Provide the [x, y] coordinate of the cell's center where the given text is located.  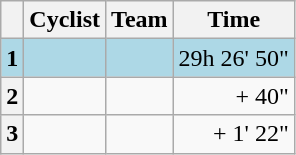
+ 40" [234, 96]
3 [12, 134]
Cyclist [65, 20]
2 [12, 96]
29h 26' 50" [234, 58]
+ 1' 22" [234, 134]
Team [140, 20]
Time [234, 20]
1 [12, 58]
